Find where the given text appears and provide that cell's center as [x, y] coordinate. 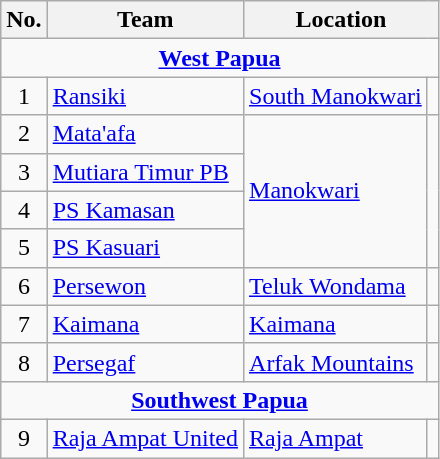
6 [24, 286]
PS Kamasan [145, 210]
Ransiki [145, 96]
Mata'afa [145, 134]
South Manokwari [336, 96]
Teluk Wondama [336, 286]
7 [24, 324]
PS Kasuari [145, 248]
Team [145, 20]
Persegaf [145, 362]
9 [24, 438]
4 [24, 210]
5 [24, 248]
No. [24, 20]
Raja Ampat [336, 438]
1 [24, 96]
Persewon [145, 286]
8 [24, 362]
Arfak Mountains [336, 362]
Manokwari [336, 191]
Mutiara Timur PB [145, 172]
Location [342, 20]
3 [24, 172]
West Papua [220, 58]
Southwest Papua [220, 400]
Raja Ampat United [145, 438]
2 [24, 134]
